For the text-containing cell, return its midpoint in [X, Y] coordinate format. 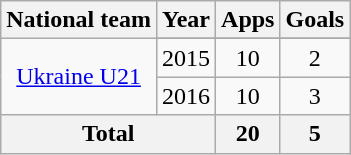
Goals [315, 20]
Year [186, 20]
National team [79, 20]
2 [315, 58]
2016 [186, 96]
2015 [186, 58]
5 [315, 134]
20 [248, 134]
Total [108, 134]
Apps [248, 20]
Ukraine U21 [79, 77]
3 [315, 96]
